Extract the [x, y] coordinate from the center of the cell holding the provided text.  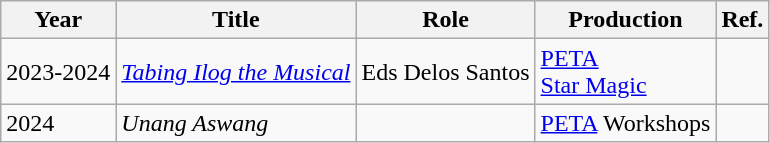
Eds Delos Santos [446, 72]
Title [236, 20]
Role [446, 20]
Tabing Ilog the Musical [236, 72]
Ref. [742, 20]
PETA Workshops [626, 123]
2023-2024 [58, 72]
PETAStar Magic [626, 72]
Unang Aswang [236, 123]
2024 [58, 123]
Year [58, 20]
Production [626, 20]
